Search for the cell housing the specified text and yield its [X, Y] center coordinate. 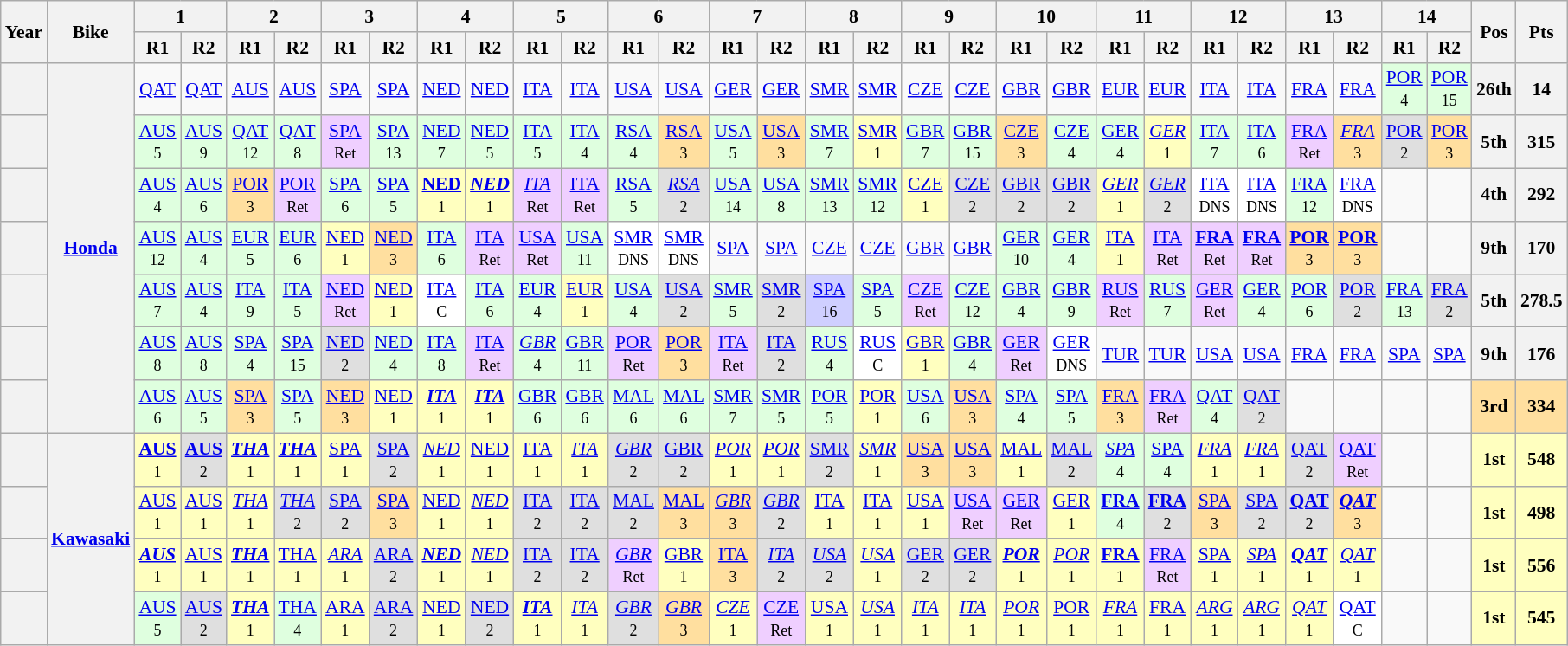
CZE2 [973, 196]
EUR1 [585, 301]
ITA Ret [585, 196]
Year [24, 31]
THA2 [298, 513]
315 [1542, 142]
RUS7 [1167, 301]
USA11 [585, 248]
170 [1542, 248]
278.5 [1542, 301]
EUR6 [298, 248]
QAT12 [251, 142]
POR4 [1404, 88]
1 [180, 16]
POR15 [1449, 88]
QAT 1 [1309, 618]
4 [466, 16]
RUSRet [1120, 301]
RUSC [877, 353]
NEDRet [345, 301]
USA8 [781, 196]
CZE4 [1071, 142]
ITA3 [733, 566]
RSA4 [633, 142]
ITA8 [441, 353]
11 [1144, 16]
ITAC [441, 301]
GBR15 [973, 142]
GBR7 [926, 142]
SPARet [345, 142]
8 [853, 16]
GBRRet [633, 566]
498 [1542, 513]
545 [1542, 618]
QAT8 [298, 142]
Honda [90, 248]
SPA13 [394, 142]
USA5 [733, 142]
Kawasaki [90, 539]
Pts [1542, 31]
SPA16 [830, 301]
FRA12 [1309, 196]
26th [1494, 88]
QAT3 [1358, 513]
AUS12 [157, 248]
GBR9 [1071, 301]
ITA9 [251, 301]
FRA4 [1120, 513]
POR5 [830, 407]
292 [1542, 196]
RSA3 [684, 142]
QATRet [1358, 459]
Pos [1494, 31]
4th [1494, 196]
RSA2 [684, 196]
RUS4 [830, 353]
FRA13 [1404, 301]
MAL1 [1021, 459]
AUS7 [157, 301]
EUR5 [251, 248]
5 [561, 16]
3rd [1494, 407]
USA6 [926, 407]
USA14 [733, 196]
GERDNS [1071, 353]
SPA6 [345, 196]
Bike [90, 31]
POR6 [1309, 301]
USA4 [633, 301]
GBR11 [585, 353]
FRADNS [1358, 196]
SMR12 [877, 196]
RSA5 [633, 196]
2 [273, 16]
SPA15 [298, 353]
NED4 [394, 353]
THA4 [298, 618]
CZE3 [1021, 142]
ITA4 [585, 142]
6 [659, 16]
SMR13 [830, 196]
GER10 [1021, 248]
334 [1542, 407]
9 [948, 16]
556 [1542, 566]
176 [1542, 353]
CZE12 [973, 301]
3 [369, 16]
13 [1333, 16]
NED5 [490, 142]
10 [1046, 16]
QAT4 [1214, 407]
NED7 [441, 142]
EUR4 [538, 301]
MAL3 [684, 513]
ITA7 [1214, 142]
7 [756, 16]
12 [1237, 16]
AUS9 [204, 142]
QATC [1358, 618]
548 [1542, 459]
